From the cell containing the given text, extract its center point as (X, Y) coordinate. 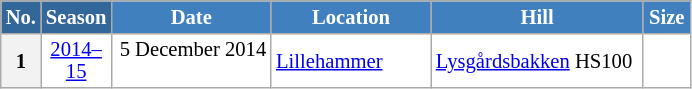
2014–15 (76, 60)
Lysgårdsbakken HS100 (537, 60)
1 (21, 60)
Lillehammer (351, 60)
Location (351, 16)
5 December 2014 (191, 60)
Season (76, 16)
Date (191, 16)
Size (666, 16)
No. (21, 16)
Hill (537, 16)
